Identify which cell holds the provided text, then report its (x, y) central coordinate. 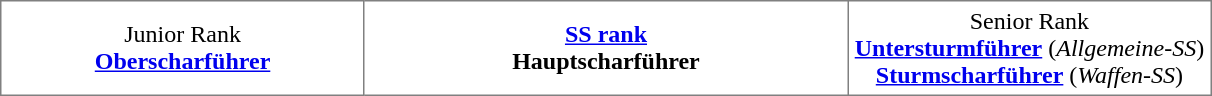
Junior RankOberscharführer (182, 48)
SS rankHauptscharführer (606, 48)
Senior RankUntersturmführer (Allgemeine-SS)Sturmscharführer (Waffen-SS) (1030, 48)
